Detect which cell encompasses the target text, then output its (X, Y) center coordinate. 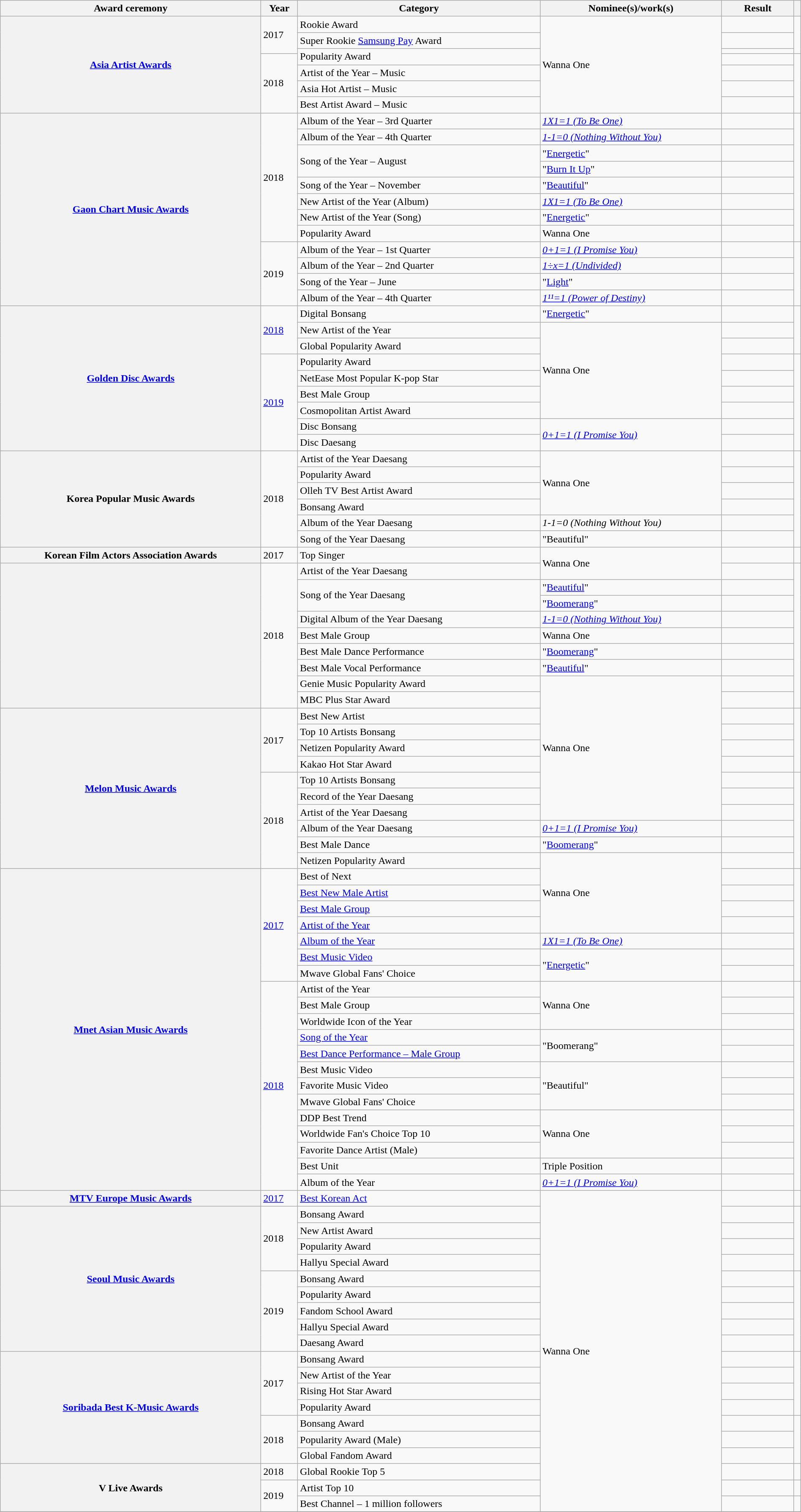
Fandom School Award (419, 1311)
Golden Disc Awards (131, 379)
MTV Europe Music Awards (131, 1198)
Song of the Year – August (419, 161)
Worldwide Fan's Choice Top 10 (419, 1134)
Global Fandom Award (419, 1455)
Result (757, 8)
Artist Top 10 (419, 1487)
Super Rookie Samsung Pay Award (419, 41)
Disc Daesang (419, 442)
Album of the Year – 3rd Quarter (419, 121)
Worldwide Icon of the Year (419, 1022)
1÷x=1 (Undivided) (631, 266)
Asia Hot Artist – Music (419, 89)
Olleh TV Best Artist Award (419, 491)
Korean Film Actors Association Awards (131, 555)
Disc Bonsang (419, 426)
NetEase Most Popular K-pop Star (419, 378)
Rookie Award (419, 25)
Best Unit (419, 1166)
MBC Plus Star Award (419, 700)
Year (280, 8)
Best New Artist (419, 716)
Best of Next (419, 877)
New Artist Award (419, 1231)
Award ceremony (131, 8)
V Live Awards (131, 1487)
Record of the Year Daesang (419, 796)
New Artist of the Year (Song) (419, 218)
Best Korean Act (419, 1198)
Song of the Year – June (419, 282)
Mnet Asian Music Awards (131, 1029)
Melon Music Awards (131, 788)
"Burn It Up" (631, 169)
Rising Hot Star Award (419, 1391)
Best Channel – 1 million followers (419, 1504)
Seoul Music Awards (131, 1278)
Best Dance Performance – Male Group (419, 1054)
Asia Artist Awards (131, 65)
Best Artist Award – Music (419, 105)
Digital Bonsang (419, 314)
Song of the Year – November (419, 185)
Genie Music Popularity Award (419, 684)
Album of the Year – 2nd Quarter (419, 266)
Top Singer (419, 555)
Artist of the Year – Music (419, 73)
Digital Album of the Year Daesang (419, 619)
Song of the Year (419, 1038)
Cosmopolitan Artist Award (419, 410)
Gaon Chart Music Awards (131, 210)
Triple Position (631, 1166)
Best New Male Artist (419, 893)
Favorite Music Video (419, 1086)
1¹¹=1 (Power of Destiny) (631, 298)
Popularity Award (Male) (419, 1439)
Album of the Year – 1st Quarter (419, 250)
Global Popularity Award (419, 346)
Korea Popular Music Awards (131, 499)
Best Male Dance (419, 845)
Favorite Dance Artist (Male) (419, 1150)
Nominee(s)/work(s) (631, 8)
"Light" (631, 282)
Best Male Dance Performance (419, 651)
New Artist of the Year (Album) (419, 202)
Best Male Vocal Performance (419, 667)
Soribada Best K-Music Awards (131, 1407)
Global Rookie Top 5 (419, 1471)
Category (419, 8)
DDP Best Trend (419, 1118)
Kakao Hot Star Award (419, 764)
Daesang Award (419, 1343)
